From the cell containing the given text, extract its center point as [X, Y] coordinate. 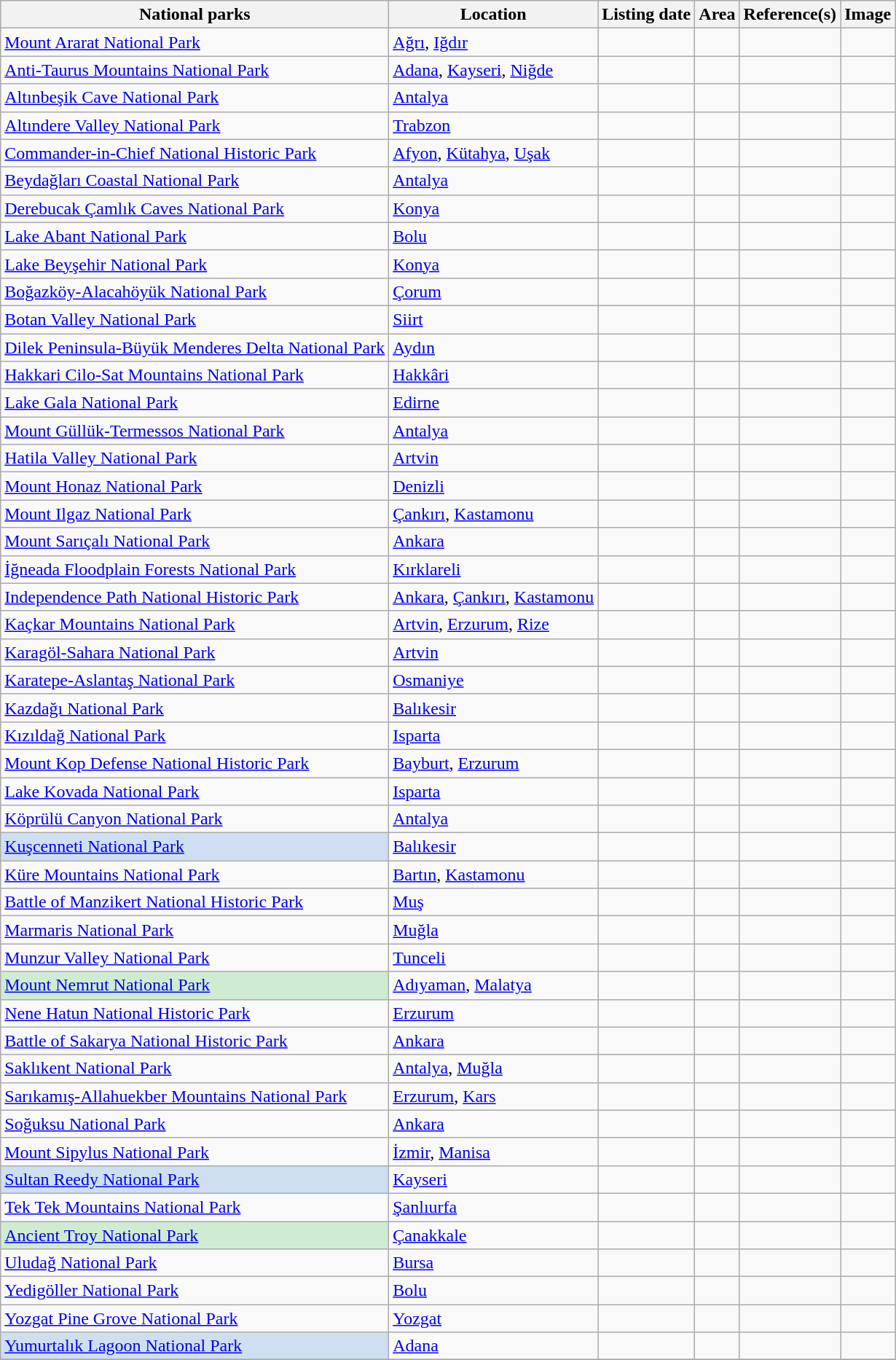
Lake Kovada National Park [195, 791]
Dilek Peninsula-Büyük Menderes Delta National Park [195, 348]
Anti-Taurus Mountains National Park [195, 70]
Munzur Valley National Park [195, 958]
Bartın, Kastamonu [494, 875]
Mount Güllük-Termessos National Park [195, 431]
Boğazköy-Alacahöyük National Park [195, 292]
Marmaris National Park [195, 930]
Tunceli [494, 958]
Bursa [494, 1263]
Adana, Kayseri, Niğde [494, 70]
Mount Ararat National Park [195, 42]
Uludağ National Park [195, 1263]
Kırklareli [494, 569]
Mount Ilgaz National Park [195, 514]
Battle of Sakarya National Historic Park [195, 1041]
Artvin, Erzurum, Rize [494, 625]
Yozgat [494, 1318]
Çankırı, Kastamonu [494, 514]
Ağrı, Iğdır [494, 42]
Küre Mountains National Park [195, 875]
Sarıkamış-Allahuekber Mountains National Park [195, 1096]
Muş [494, 902]
Saklıkent National Park [195, 1068]
Osmaniye [494, 680]
Bayburt, Erzurum [494, 763]
Kuşcenneti National Park [195, 847]
Ankara, Çankırı, Kastamonu [494, 597]
Erzurum, Kars [494, 1096]
Kızıldağ National Park [195, 735]
Botan Valley National Park [195, 319]
Adıyaman, Malatya [494, 985]
Siirt [494, 319]
Denizli [494, 486]
Edirne [494, 403]
Afyon, Kütahya, Uşak [494, 153]
Reference(s) [790, 15]
Adana [494, 1346]
Altınbeşik Cave National Park [195, 98]
Independence Path National Historic Park [195, 597]
Kayseri [494, 1179]
Beydağları Coastal National Park [195, 181]
Mount Nemrut National Park [195, 985]
Location [494, 15]
Muğla [494, 930]
Altındere Valley National Park [195, 125]
Yedigöller National Park [195, 1291]
Sultan Reedy National Park [195, 1179]
Hakkari Cilo-Sat Mountains National Park [195, 375]
Şanlıurfa [494, 1207]
Listing date [647, 15]
Lake Beyşehir National Park [195, 264]
Mount Sarıçalı National Park [195, 542]
Antalya, Muğla [494, 1068]
Karatepe-Aslantaş National Park [195, 680]
Mount Honaz National Park [195, 486]
Trabzon [494, 125]
Derebucak Çamlık Caves National Park [195, 208]
Köprülü Canyon National Park [195, 819]
Yumurtalık Lagoon National Park [195, 1346]
Battle of Manzikert National Historic Park [195, 902]
Lake Gala National Park [195, 403]
Image [868, 15]
Yozgat Pine Grove National Park [195, 1318]
Nene Hatun National Historic Park [195, 1013]
Çanakkale [494, 1235]
İzmir, Manisa [494, 1152]
Çorum [494, 292]
Area [717, 15]
Hakkâri [494, 375]
Aydın [494, 348]
Tek Tek Mountains National Park [195, 1207]
Kaçkar Mountains National Park [195, 625]
Mount Sipylus National Park [195, 1152]
Commander-in-Chief National Historic Park [195, 153]
Kazdağı National Park [195, 708]
National parks [195, 15]
Erzurum [494, 1013]
Karagöl-Sahara National Park [195, 652]
Soğuksu National Park [195, 1124]
İğneada Floodplain Forests National Park [195, 569]
Ancient Troy National Park [195, 1235]
Hatila Valley National Park [195, 458]
Lake Abant National Park [195, 236]
Mount Kop Defense National Historic Park [195, 763]
